Detect which cell encompasses the target text, then output its (x, y) center coordinate. 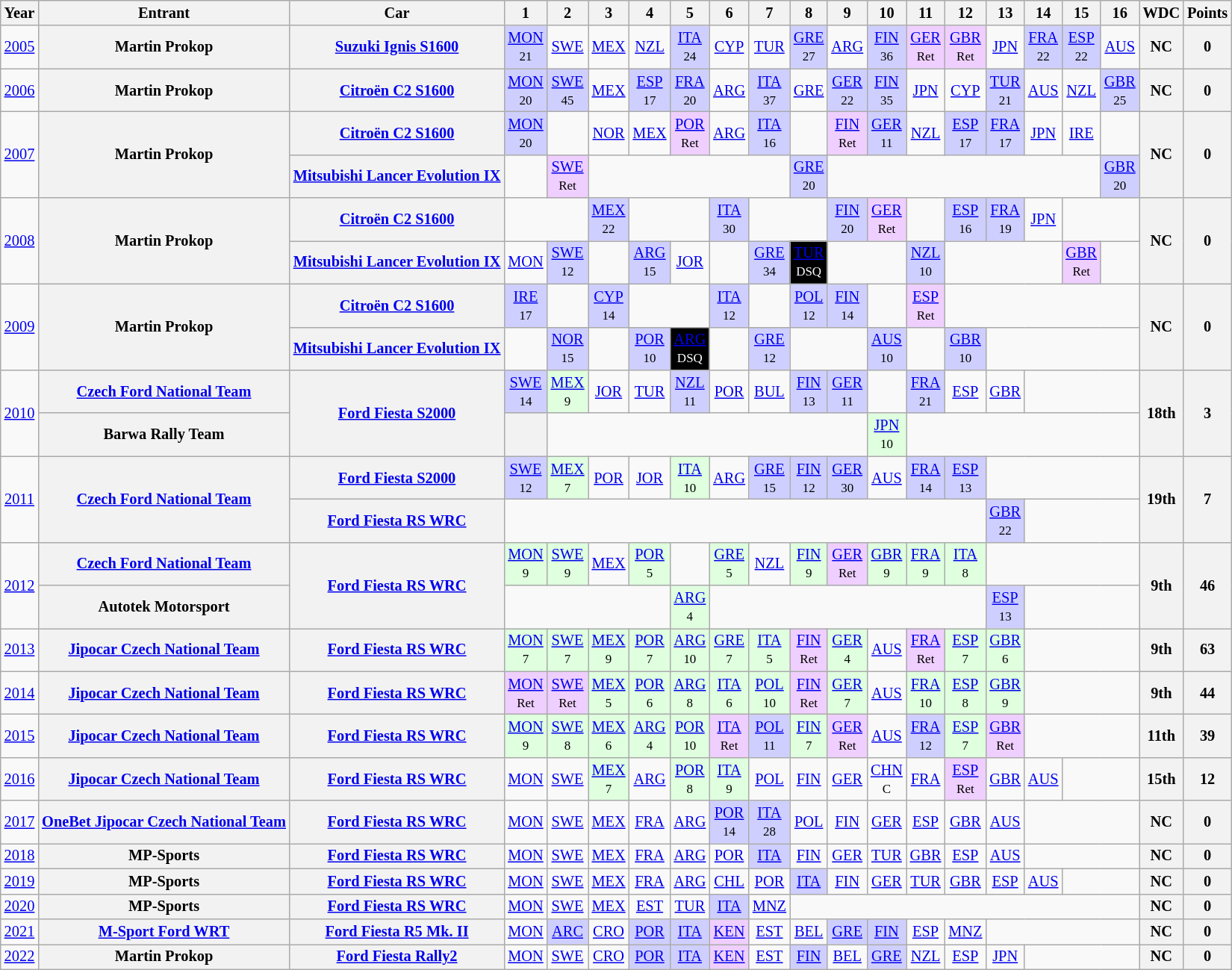
44 (1207, 693)
39 (1207, 736)
NOR15 (567, 349)
GBR6 (1005, 650)
2006 (19, 90)
2 (567, 13)
2013 (19, 650)
NZL10 (926, 262)
POR6 (650, 693)
2020 (19, 907)
FRARet (926, 650)
2014 (19, 693)
IRE17 (526, 305)
GRE27 (809, 47)
JPN10 (887, 435)
FRA12 (926, 736)
WDC (1162, 13)
Ford Fiesta R5 Mk. II (397, 931)
2005 (19, 47)
2008 (19, 240)
2021 (19, 931)
ITA16 (769, 133)
GRE12 (769, 349)
ITARet (729, 736)
46 (1207, 585)
ITA10 (690, 478)
PORRet (690, 133)
FRA9 (926, 564)
GRE5 (729, 564)
2022 (19, 957)
FIN20 (847, 220)
10 (887, 13)
5 (690, 13)
MEX5 (609, 693)
Ford Fiesta Rally2 (397, 957)
Points (1207, 13)
FIN7 (809, 736)
Barwa Rally Team (164, 435)
SWE9 (567, 564)
Year (19, 13)
18th (1162, 412)
FRA21 (926, 391)
POR5 (650, 564)
ESP16 (965, 220)
ITA5 (769, 650)
GBR22 (1005, 520)
4 (650, 13)
ARG15 (650, 262)
ARG10 (690, 650)
FIN12 (809, 478)
IRE (1081, 133)
ITA6 (729, 693)
FRA19 (1005, 220)
GER22 (847, 90)
ITA28 (769, 822)
2016 (19, 779)
19th (1162, 499)
POL12 (809, 305)
GRE20 (809, 176)
M-Sport Ford WRT (164, 931)
ITA30 (729, 220)
FIN36 (887, 47)
TUR21 (1005, 90)
NZL11 (690, 391)
MEX22 (609, 220)
FIN9 (809, 564)
2017 (19, 822)
15 (1081, 13)
SWE14 (526, 391)
MON7 (526, 650)
OneBet Jipocar Czech National Team (164, 822)
POL10 (769, 693)
ITA8 (965, 564)
TURDSQ (809, 262)
POR14 (729, 822)
GER7 (847, 693)
ARG8 (690, 693)
ITA9 (729, 779)
FRA10 (926, 693)
13 (1005, 13)
GBR20 (1120, 176)
2019 (19, 881)
16 (1120, 13)
ITA12 (729, 305)
2007 (19, 154)
GRE34 (769, 262)
11 (926, 13)
FIN14 (847, 305)
CYP14 (609, 305)
ESP8 (965, 693)
2012 (19, 585)
GER4 (847, 650)
GRE15 (769, 478)
ESP22 (1081, 47)
GBR25 (1120, 90)
POL11 (769, 736)
ARGDSQ (690, 349)
ARC (567, 931)
GBR10 (965, 349)
MON21 (526, 47)
Car (397, 13)
FIN35 (887, 90)
8 (809, 13)
GER30 (847, 478)
6 (729, 13)
FRA20 (690, 90)
AUS10 (887, 349)
ITA24 (690, 47)
SWE45 (567, 90)
MEX6 (609, 736)
CHNC (887, 779)
2010 (19, 412)
FIN13 (809, 391)
11th (1162, 736)
BUL (769, 391)
14 (1043, 13)
Autotek Motorsport (164, 607)
2018 (19, 856)
FRA14 (926, 478)
Entrant (164, 13)
15th (1162, 779)
2011 (19, 499)
2009 (19, 327)
NOR (609, 133)
FRA17 (1005, 133)
POR8 (690, 779)
Suzuki Ignis S1600 (397, 47)
POR7 (650, 650)
63 (1207, 650)
SWE7 (567, 650)
ITA37 (769, 90)
MONRet (526, 693)
2015 (19, 736)
1 (526, 13)
GRE7 (729, 650)
FRA22 (1043, 47)
CHL (729, 881)
9 (847, 13)
SWE8 (567, 736)
